Identify which cell holds the provided text, then report its (x, y) central coordinate. 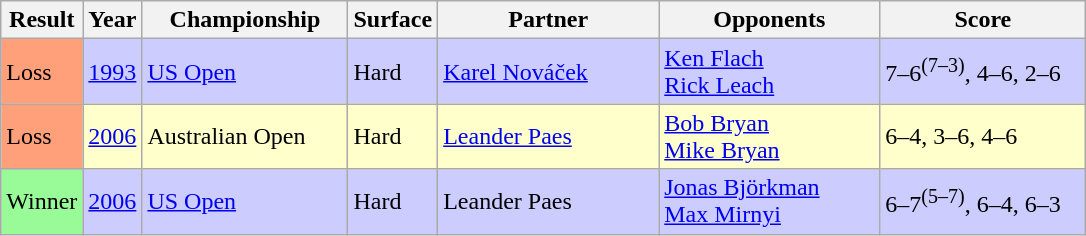
Year (112, 20)
6–7(5–7), 6–4, 6–3 (983, 202)
Ken Flach Rick Leach (770, 72)
Australian Open (245, 136)
Surface (393, 20)
Winner (42, 202)
Result (42, 20)
Championship (245, 20)
Score (983, 20)
Opponents (770, 20)
6–4, 3–6, 4–6 (983, 136)
Karel Nováček (548, 72)
Jonas Björkman Max Mirnyi (770, 202)
Bob Bryan Mike Bryan (770, 136)
Partner (548, 20)
7–6(7–3), 4–6, 2–6 (983, 72)
1993 (112, 72)
